Extract the [x, y] coordinate from the center of the cell holding the provided text.  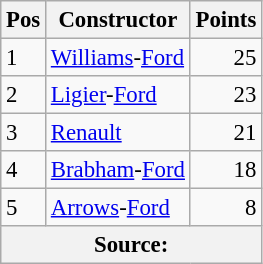
23 [226, 95]
21 [226, 133]
Brabham-Ford [118, 170]
Source: [132, 245]
1 [24, 58]
Constructor [118, 20]
8 [226, 208]
Ligier-Ford [118, 95]
Arrows-Ford [118, 208]
4 [24, 170]
3 [24, 133]
18 [226, 170]
25 [226, 58]
Williams-Ford [118, 58]
Renault [118, 133]
Points [226, 20]
2 [24, 95]
Pos [24, 20]
5 [24, 208]
